Output the [X, Y] coordinate of the center of the cell containing the given text.  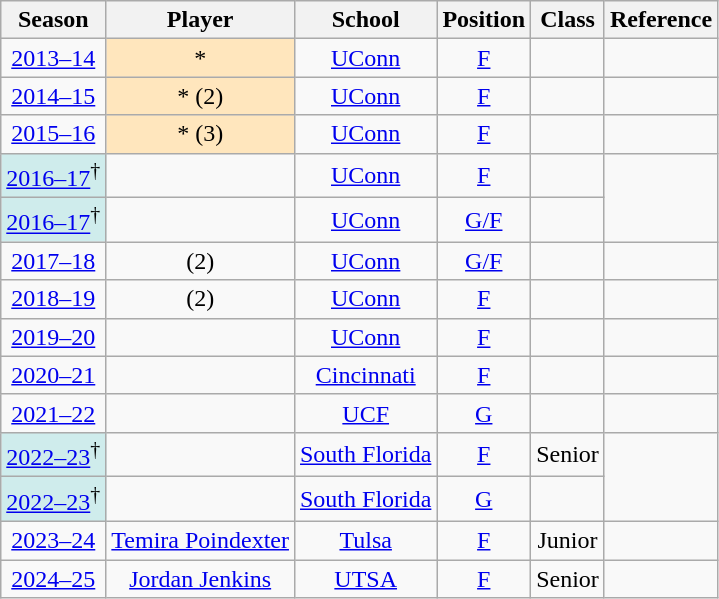
Tulsa [365, 541]
2015–16 [54, 134]
* [200, 58]
2023–24 [54, 541]
Junior [568, 541]
2013–14 [54, 58]
2019–20 [54, 337]
* (2) [200, 96]
Cincinnati [365, 375]
2021–22 [54, 413]
Player [200, 20]
2018–19 [54, 299]
Jordan Jenkins [200, 579]
School [365, 20]
Reference [660, 20]
* (3) [200, 134]
Season [54, 20]
Position [484, 20]
2020–21 [54, 375]
Temira Poindexter [200, 541]
2014–15 [54, 96]
2024–25 [54, 579]
UCF [365, 413]
UTSA [365, 579]
2017–18 [54, 261]
Class [568, 20]
